Return the (X, Y) coordinate for the center point of the cell that contains the specified text.  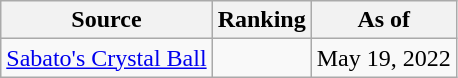
Source (106, 20)
Ranking (262, 20)
May 19, 2022 (384, 58)
As of (384, 20)
Sabato's Crystal Ball (106, 58)
